Detect which cell encompasses the target text, then output its (x, y) center coordinate. 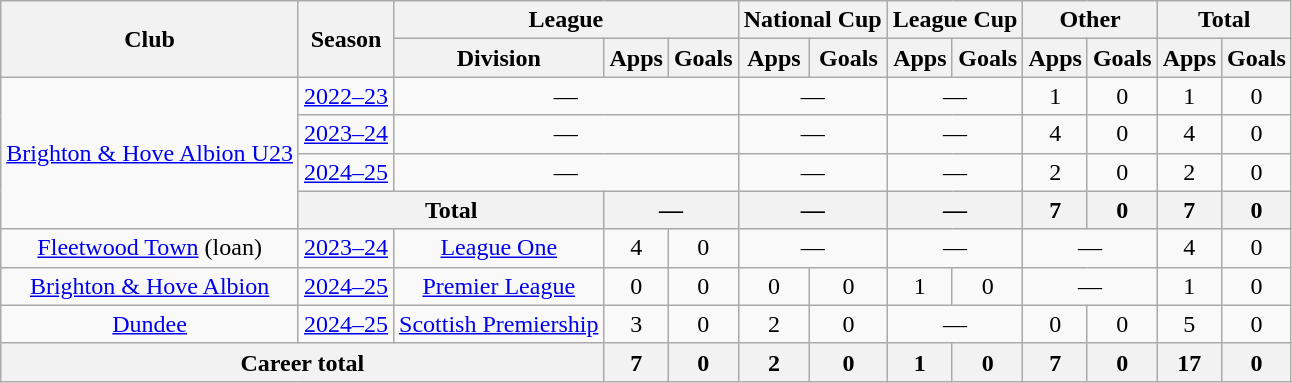
Brighton & Hove Albion U23 (150, 153)
17 (1189, 362)
National Cup (812, 20)
Fleetwood Town (loan) (150, 248)
League (566, 20)
Season (346, 39)
2022–23 (346, 96)
Scottish Premiership (499, 324)
Dundee (150, 324)
Club (150, 39)
League One (499, 248)
Brighton & Hove Albion (150, 286)
3 (636, 324)
Premier League (499, 286)
Career total (302, 362)
Division (499, 58)
League Cup (955, 20)
5 (1189, 324)
Other (1090, 20)
